Provide the [x, y] coordinate of the cell's center where the given text is located.  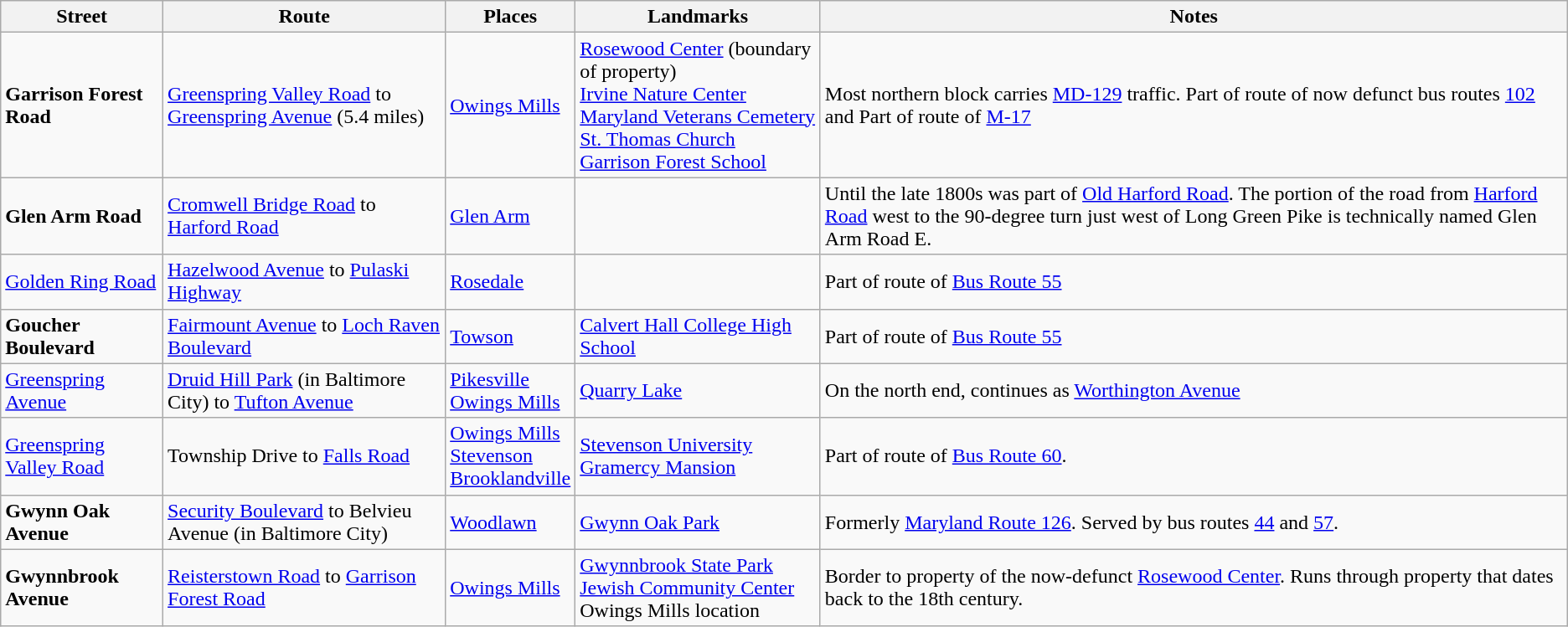
Golden Ring Road [82, 281]
Security Boulevard to Belvieu Avenue (in Baltimore City) [305, 522]
Part of route of Bus Route 60. [1194, 456]
Owings MillsStevensonBrooklandville [511, 456]
Gwynn Oak Park [699, 522]
Stevenson UniversityGramercy Mansion [699, 456]
Border to property of the now-defunct Rosewood Center. Runs through property that dates back to the 18th century. [1194, 588]
Woodlawn [511, 522]
Hazelwood Avenue to Pulaski Highway [305, 281]
Calvert Hall College High School [699, 337]
Glen Arm Road [82, 216]
On the north end, continues as Worthington Avenue [1194, 390]
Greenspring Avenue [82, 390]
Places [511, 17]
Gwynnbrook State ParkJewish Community Center Owings Mills location [699, 588]
PikesvilleOwings Mills [511, 390]
Cromwell Bridge Road to Harford Road [305, 216]
Rosewood Center (boundary of property)Irvine Nature CenterMaryland Veterans CemeterySt. Thomas ChurchGarrison Forest School [699, 105]
Township Drive to Falls Road [305, 456]
Street [82, 17]
Goucher Boulevard [82, 337]
Gwynn Oak Avenue [82, 522]
Route [305, 17]
Landmarks [699, 17]
Gwynnbrook Avenue [82, 588]
Reisterstown Road to Garrison Forest Road [305, 588]
Druid Hill Park (in Baltimore City) to Tufton Avenue [305, 390]
Quarry Lake [699, 390]
Rosedale [511, 281]
Fairmount Avenue to Loch Raven Boulevard [305, 337]
Towson [511, 337]
Garrison Forest Road [82, 105]
Greenspring Valley Road to Greenspring Avenue (5.4 miles) [305, 105]
Glen Arm [511, 216]
Most northern block carries MD-129 traffic. Part of route of now defunct bus routes 102 and Part of route of M-17 [1194, 105]
Formerly Maryland Route 126. Served by bus routes 44 and 57. [1194, 522]
Notes [1194, 17]
Greenspring Valley Road [82, 456]
